Search for the cell housing the specified text and yield its (X, Y) center coordinate. 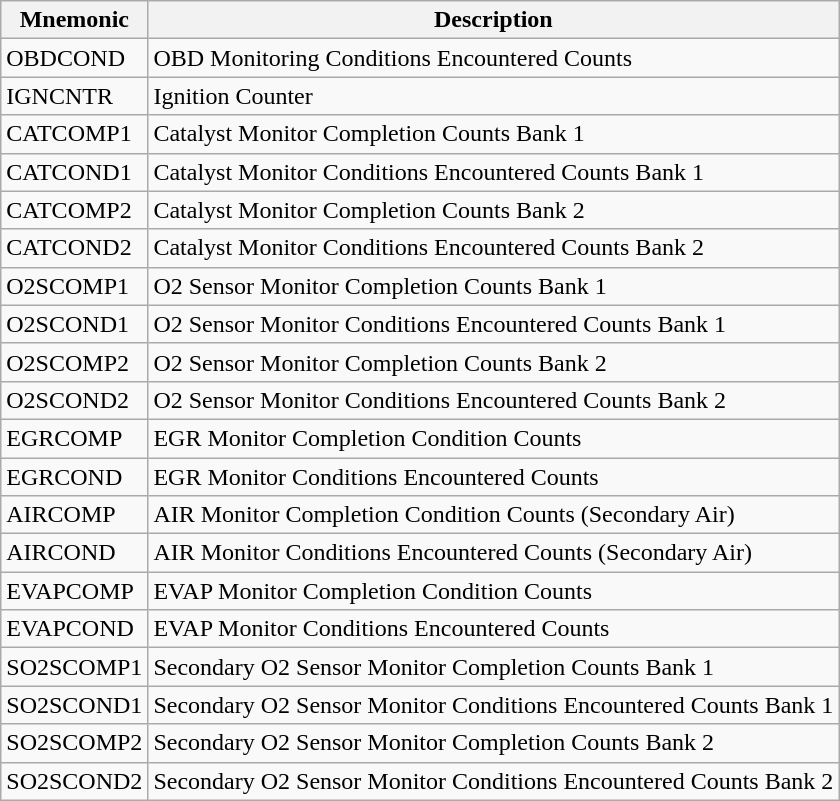
AIR Monitor Conditions Encountered Counts (Secondary Air) (494, 553)
Catalyst Monitor Completion Counts Bank 2 (494, 210)
Secondary O2 Sensor Monitor Conditions Encountered Counts Bank 2 (494, 781)
O2 Sensor Monitor Conditions Encountered Counts Bank 1 (494, 324)
EGR Monitor Conditions Encountered Counts (494, 477)
O2SCOND1 (74, 324)
SO2SCOMP2 (74, 743)
EGR Monitor Completion Condition Counts (494, 438)
Mnemonic (74, 20)
Secondary O2 Sensor Monitor Completion Counts Bank 2 (494, 743)
SO2SCOMP1 (74, 667)
CATCOND1 (74, 172)
O2 Sensor Monitor Completion Counts Bank 1 (494, 286)
O2 Sensor Monitor Conditions Encountered Counts Bank 2 (494, 400)
EVAPCOND (74, 629)
OBD Monitoring Conditions Encountered Counts (494, 58)
EVAP Monitor Conditions Encountered Counts (494, 629)
AIRCOND (74, 553)
Catalyst Monitor Completion Counts Bank 1 (494, 134)
EVAP Monitor Completion Condition Counts (494, 591)
O2 Sensor Monitor Completion Counts Bank 2 (494, 362)
EVAPCOMP (74, 591)
O2SCOND2 (74, 400)
AIRCOMP (74, 515)
OBDCOND (74, 58)
SO2SCOND1 (74, 705)
Catalyst Monitor Conditions Encountered Counts Bank 2 (494, 248)
Secondary O2 Sensor Monitor Completion Counts Bank 1 (494, 667)
CATCOND2 (74, 248)
CATCOMP1 (74, 134)
EGRCOMP (74, 438)
Secondary O2 Sensor Monitor Conditions Encountered Counts Bank 1 (494, 705)
O2SCOMP1 (74, 286)
EGRCOND (74, 477)
Ignition Counter (494, 96)
IGNCNTR (74, 96)
O2SCOMP2 (74, 362)
AIR Monitor Completion Condition Counts (Secondary Air) (494, 515)
CATCOMP2 (74, 210)
SO2SCOND2 (74, 781)
Catalyst Monitor Conditions Encountered Counts Bank 1 (494, 172)
Description (494, 20)
